Output the [X, Y] coordinate of the center of the cell containing the given text.  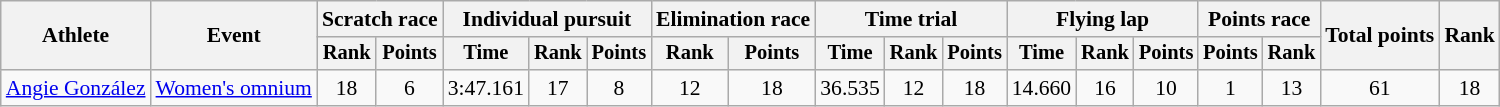
Total points [1380, 36]
14.660 [1042, 88]
36.535 [850, 88]
13 [1292, 88]
10 [1166, 88]
Individual pursuit [547, 19]
Elimination race [733, 19]
Scratch race [380, 19]
3:47.161 [486, 88]
Angie González [76, 88]
16 [1105, 88]
Event [234, 36]
Flying lap [1102, 19]
17 [558, 88]
1 [1230, 88]
Points race [1259, 19]
Athlete [76, 36]
Women's omnium [234, 88]
Time trial [910, 19]
61 [1380, 88]
8 [619, 88]
6 [409, 88]
